Return the [x, y] coordinate for the center point of the cell that contains the specified text.  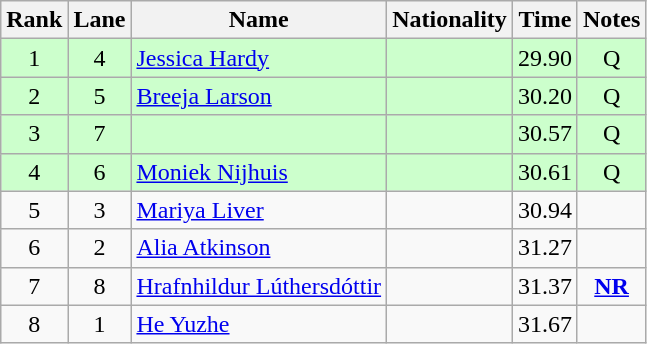
31.37 [544, 286]
Rank [34, 20]
Mariya Liver [259, 210]
Moniek Nijhuis [259, 172]
Breeja Larson [259, 96]
Jessica Hardy [259, 58]
30.20 [544, 96]
Alia Atkinson [259, 248]
Hrafnhildur Lúthersdóttir [259, 286]
31.27 [544, 248]
30.94 [544, 210]
31.67 [544, 324]
29.90 [544, 58]
Name [259, 20]
30.61 [544, 172]
Time [544, 20]
Nationality [450, 20]
Notes [611, 20]
He Yuzhe [259, 324]
NR [611, 286]
30.57 [544, 134]
Lane [100, 20]
